Find where the given text appears and provide that cell's center as (x, y) coordinate. 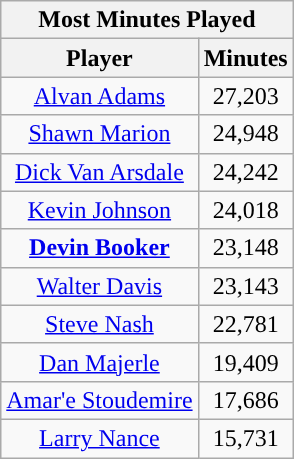
Steve Nash (100, 324)
17,686 (246, 400)
24,948 (246, 134)
23,148 (246, 248)
Player (100, 58)
Most Minutes Played (147, 20)
Kevin Johnson (100, 210)
15,731 (246, 438)
Minutes (246, 58)
Amar'e Stoudemire (100, 400)
Devin Booker (100, 248)
Alvan Adams (100, 96)
23,143 (246, 286)
Walter Davis (100, 286)
Larry Nance (100, 438)
Dick Van Arsdale (100, 172)
Shawn Marion (100, 134)
24,242 (246, 172)
22,781 (246, 324)
19,409 (246, 362)
Dan Majerle (100, 362)
27,203 (246, 96)
24,018 (246, 210)
